Capture the cell that displays the provided text and extract its (x, y) central coordinate. 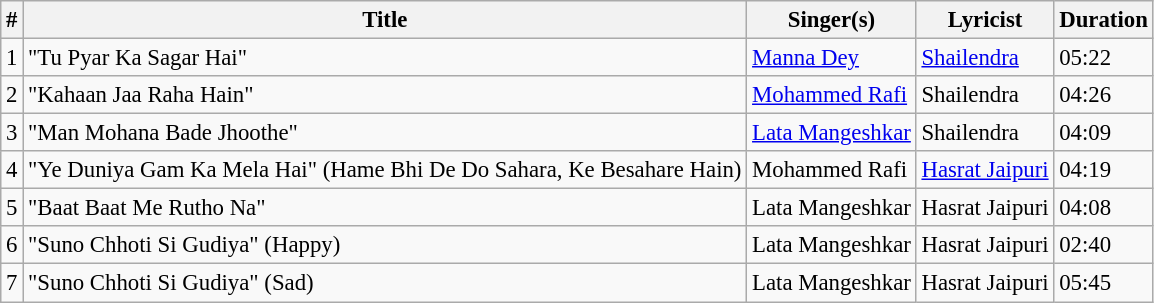
"Ye Duniya Gam Ka Mela Hai" (Hame Bhi De Do Sahara, Ke Besahare Hain) (385, 170)
"Baat Baat Me Rutho Na" (385, 208)
2 (12, 95)
6 (12, 245)
"Suno Chhoti Si Gudiya" (Sad) (385, 283)
3 (12, 133)
1 (12, 58)
Manna Dey (832, 58)
# (12, 20)
5 (12, 208)
Title (385, 20)
05:45 (1104, 283)
04:19 (1104, 170)
4 (12, 170)
Duration (1104, 20)
Singer(s) (832, 20)
04:08 (1104, 208)
"Tu Pyar Ka Sagar Hai" (385, 58)
Lyricist (985, 20)
02:40 (1104, 245)
04:09 (1104, 133)
05:22 (1104, 58)
"Suno Chhoti Si Gudiya" (Happy) (385, 245)
7 (12, 283)
"Man Mohana Bade Jhoothe" (385, 133)
04:26 (1104, 95)
"Kahaan Jaa Raha Hain" (385, 95)
